From the cell containing the given text, extract its center point as (X, Y) coordinate. 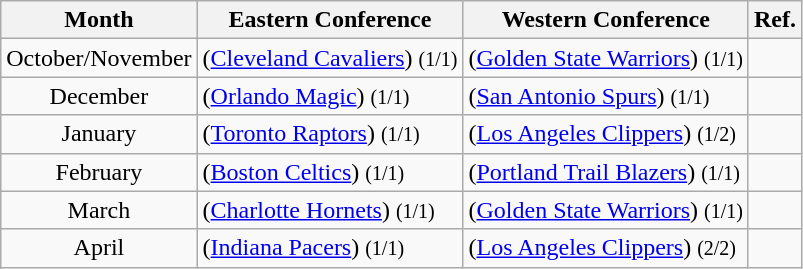
March (99, 210)
Month (99, 20)
(Los Angeles Clippers) (2/2) (606, 248)
January (99, 134)
Eastern Conference (330, 20)
(Indiana Pacers) (1/1) (330, 248)
(Cleveland Cavaliers) (1/1) (330, 58)
(San Antonio Spurs) (1/1) (606, 96)
Western Conference (606, 20)
(Portland Trail Blazers) (1/1) (606, 172)
(Toronto Raptors) (1/1) (330, 134)
February (99, 172)
(Orlando Magic) (1/1) (330, 96)
October/November (99, 58)
(Charlotte Hornets) (1/1) (330, 210)
December (99, 96)
(Los Angeles Clippers) (1/2) (606, 134)
April (99, 248)
(Boston Celtics) (1/1) (330, 172)
Ref. (774, 20)
